Provide the [x, y] coordinate of the cell's center where the given text is located.  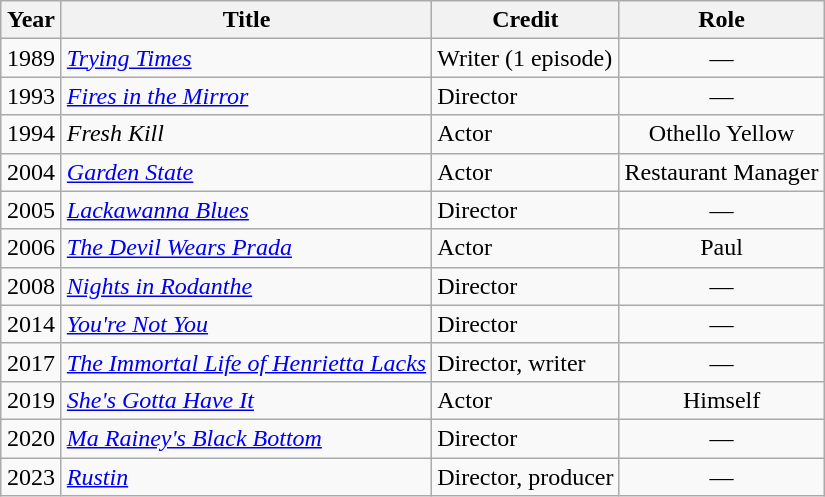
The Immortal Life of Henrietta Lacks [246, 362]
She's Gotta Have It [246, 400]
Director, writer [526, 362]
Garden State [246, 172]
2006 [32, 248]
Fresh Kill [246, 134]
1989 [32, 58]
Rustin [246, 477]
2008 [32, 286]
Othello Yellow [722, 134]
Role [722, 20]
2004 [32, 172]
Title [246, 20]
The Devil Wears Prada [246, 248]
2014 [32, 324]
Director, producer [526, 477]
Year [32, 20]
Restaurant Manager [722, 172]
1993 [32, 96]
Fires in the Mirror [246, 96]
2023 [32, 477]
Credit [526, 20]
1994 [32, 134]
Writer (1 episode) [526, 58]
2017 [32, 362]
Nights in Rodanthe [246, 286]
2019 [32, 400]
2005 [32, 210]
Paul [722, 248]
Himself [722, 400]
2020 [32, 438]
Trying Times [246, 58]
You're Not You [246, 324]
Ma Rainey's Black Bottom [246, 438]
Lackawanna Blues [246, 210]
